Pinpoint the cell where the given text exists, returning its (x, y) midpoint coordinate. 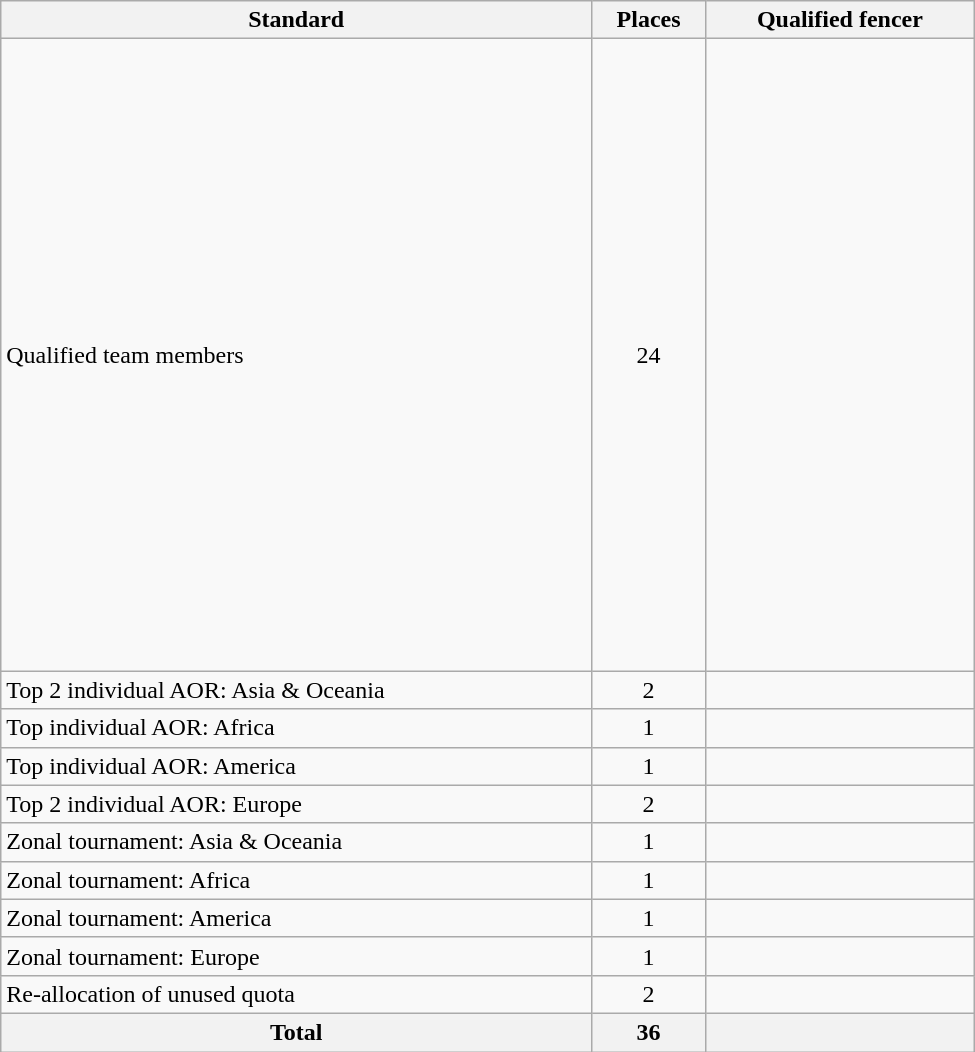
Top 2 individual AOR: Europe (296, 804)
Qualified fencer (840, 20)
Top 2 individual AOR: Asia & Oceania (296, 690)
Standard (296, 20)
Places (649, 20)
Zonal tournament: Asia & Oceania (296, 842)
Re-allocation of unused quota (296, 994)
24 (649, 355)
36 (649, 1032)
Zonal tournament: Europe (296, 956)
Qualified team members (296, 355)
Zonal tournament: Africa (296, 880)
Total (296, 1032)
Top individual AOR: America (296, 766)
Zonal tournament: America (296, 918)
Top individual AOR: Africa (296, 728)
